Detect which cell encompasses the target text, then output its (x, y) center coordinate. 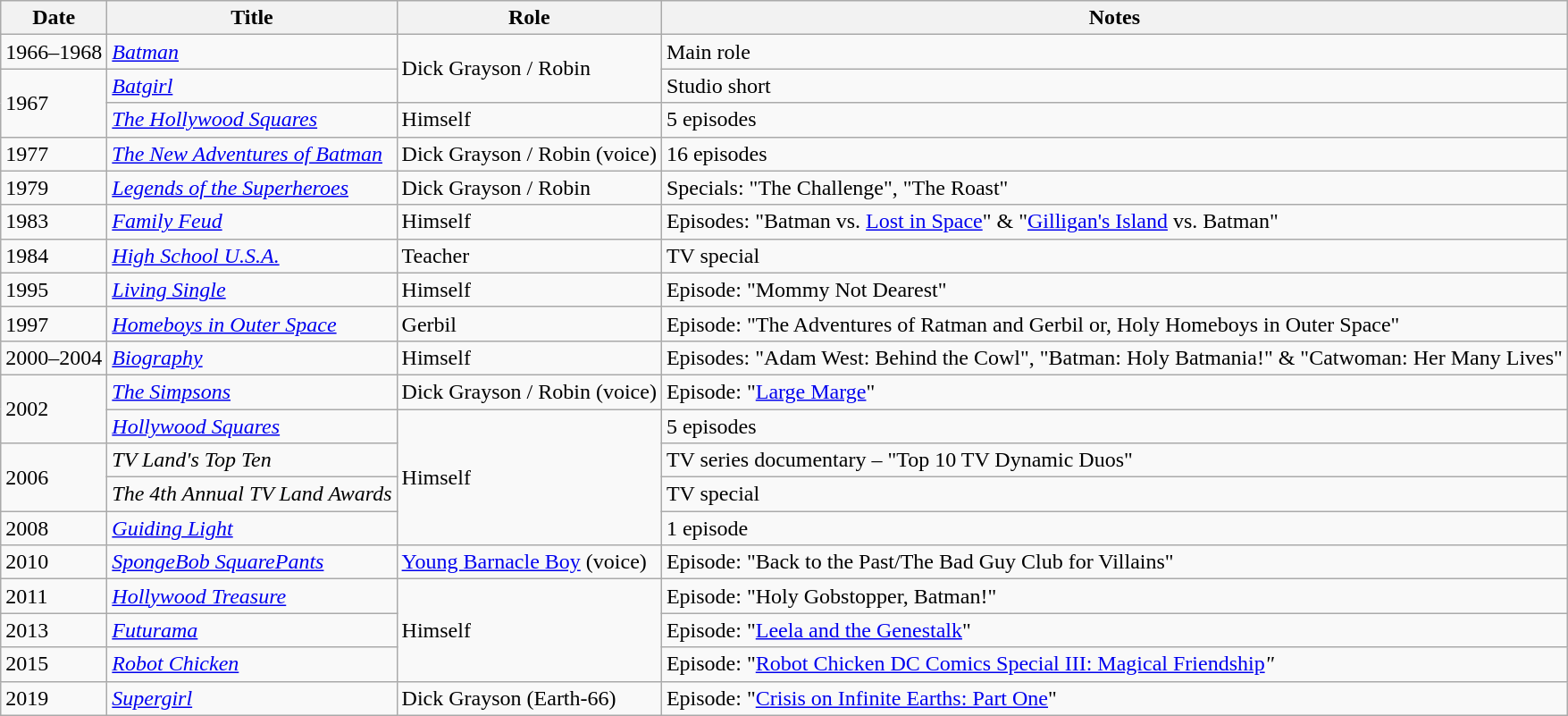
Notes (1114, 18)
Biography (252, 358)
Episode: "Back to the Past/The Bad Guy Club for Villains" (1114, 562)
2002 (54, 409)
Family Feud (252, 222)
Dick Grayson (Earth-66) (529, 698)
1995 (54, 290)
Supergirl (252, 698)
2008 (54, 528)
1966–1968 (54, 52)
Specials: "The Challenge", "The Roast" (1114, 188)
2019 (54, 698)
Robot Chicken (252, 664)
Homeboys in Outer Space (252, 324)
Living Single (252, 290)
High School U.S.A. (252, 256)
1979 (54, 188)
Episodes: "Adam West: Behind the Cowl", "Batman: Holy Batmania!" & "Catwoman: Her Many Lives" (1114, 358)
SpongeBob SquarePants (252, 562)
The Hollywood Squares (252, 120)
Episode: "Crisis on Infinite Earths: Part One" (1114, 698)
2006 (54, 477)
Title (252, 18)
Batgirl (252, 86)
Hollywood Squares (252, 426)
Studio short (1114, 86)
1997 (54, 324)
The Simpsons (252, 392)
TV Land's Top Ten (252, 460)
Young Barnacle Boy (voice) (529, 562)
Episode: "Robot Chicken DC Comics Special III: Magical Friendship" (1114, 664)
2013 (54, 630)
2011 (54, 596)
Episode: "Holy Gobstopper, Batman!" (1114, 596)
Hollywood Treasure (252, 596)
Episode: "Mommy Not Dearest" (1114, 290)
Batman (252, 52)
2015 (54, 664)
Episode: "Large Marge" (1114, 392)
Legends of the Superheroes (252, 188)
Futurama (252, 630)
Role (529, 18)
1967 (54, 103)
TV series documentary – "Top 10 TV Dynamic Duos" (1114, 460)
Teacher (529, 256)
The New Adventures of Batman (252, 154)
Episode: "The Adventures of Ratman and Gerbil or, Holy Homeboys in Outer Space" (1114, 324)
Guiding Light (252, 528)
2000–2004 (54, 358)
Date (54, 18)
Gerbil (529, 324)
2010 (54, 562)
The 4th Annual TV Land Awards (252, 494)
1983 (54, 222)
1977 (54, 154)
Episodes: "Batman vs. Lost in Space" & "Gilligan's Island vs. Batman" (1114, 222)
16 episodes (1114, 154)
1984 (54, 256)
Episode: "Leela and the Genestalk" (1114, 630)
Main role (1114, 52)
1 episode (1114, 528)
